Scan for the cell matching the given text and deliver its [X, Y] coordinate at center. 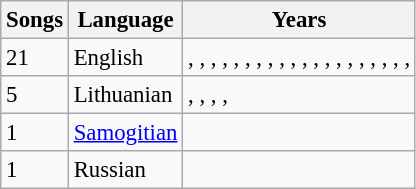
Lithuanian [125, 95]
English [125, 58]
21 [35, 58]
, , , , [300, 95]
Russian [125, 170]
, , , , , , , , , , , , , , , , , , , , [300, 58]
Language [125, 20]
5 [35, 95]
Years [300, 20]
Songs [35, 20]
Samogitian [125, 133]
